Determine the (x, y) coordinate at the center of the cell enclosing the given text.  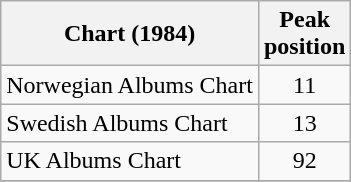
Peakposition (304, 34)
UK Albums Chart (130, 161)
11 (304, 85)
Swedish Albums Chart (130, 123)
13 (304, 123)
92 (304, 161)
Chart (1984) (130, 34)
Norwegian Albums Chart (130, 85)
